Return (x, y) of the center of cell containing provided text 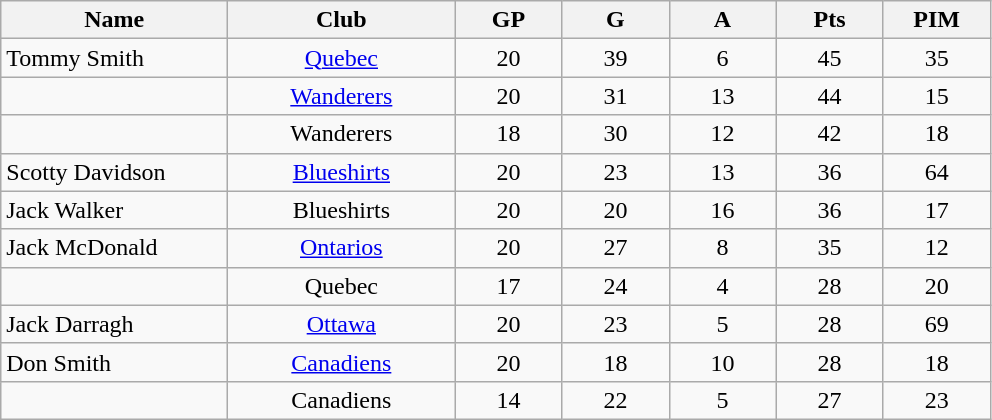
Jack Darragh (114, 324)
39 (616, 58)
Ottawa (342, 324)
45 (830, 58)
Ontarios (342, 248)
44 (830, 96)
Scotty Davidson (114, 172)
10 (722, 362)
6 (722, 58)
15 (936, 96)
69 (936, 324)
64 (936, 172)
Club (342, 20)
8 (722, 248)
Don Smith (114, 362)
31 (616, 96)
24 (616, 286)
Jack McDonald (114, 248)
Jack Walker (114, 210)
GP (508, 20)
Pts (830, 20)
42 (830, 134)
A (722, 20)
PIM (936, 20)
G (616, 20)
30 (616, 134)
Name (114, 20)
Tommy Smith (114, 58)
22 (616, 400)
14 (508, 400)
16 (722, 210)
4 (722, 286)
